Find where the given text appears and provide that cell's center as (x, y) coordinate. 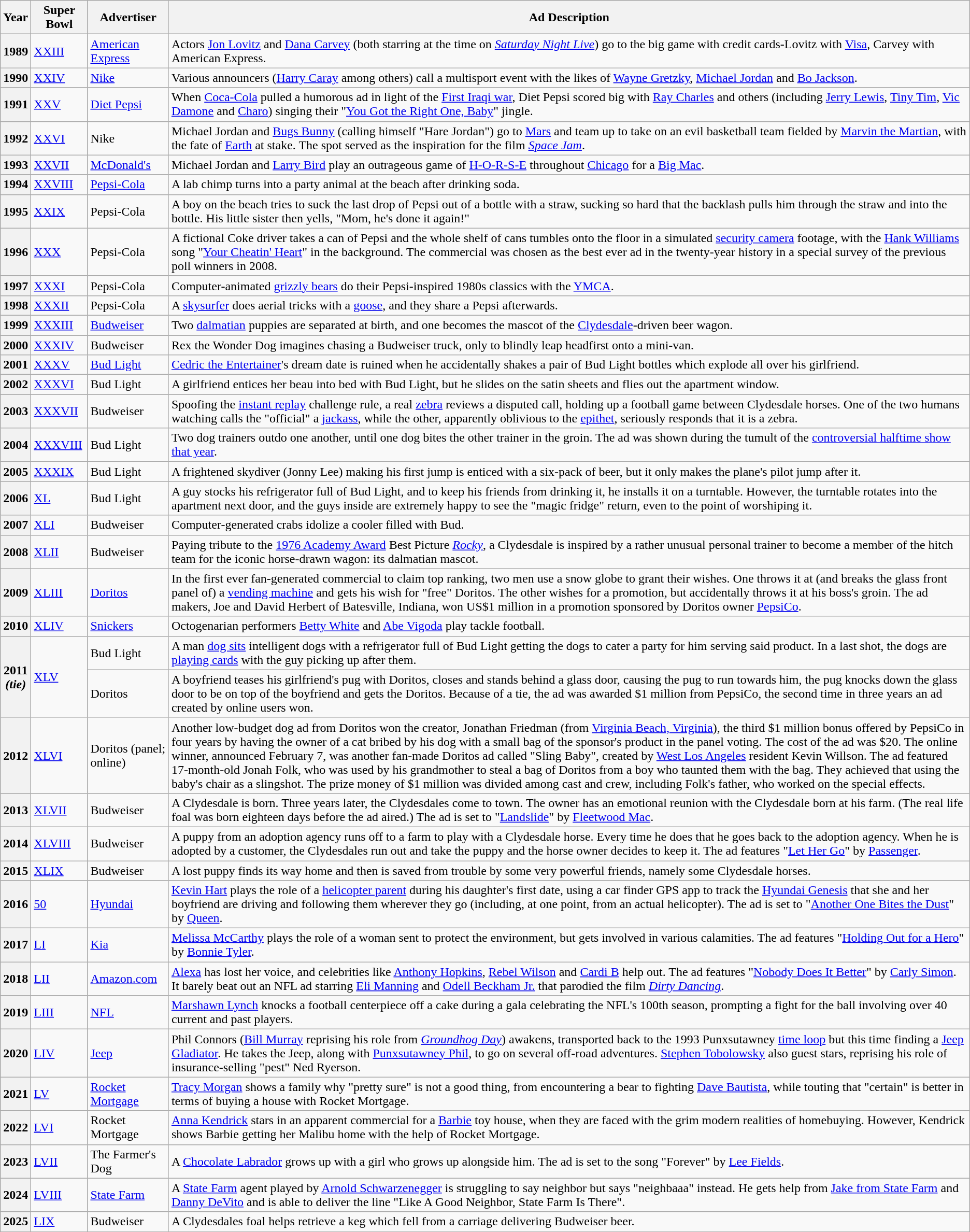
1993 (16, 165)
Doritos (panel; online) (128, 755)
Amazon.com (128, 979)
XXIV (59, 78)
A skysurfer does aerial tricks with a goose, and they share a Pepsi afterwards. (569, 305)
Various announcers (Harry Caray among others) call a multisport event with the likes of Wayne Gretzky, Michael Jordan and Bo Jackson. (569, 78)
2003 (16, 412)
2017 (16, 945)
LIII (59, 1013)
2014 (16, 844)
NFL (128, 1013)
Jeep (128, 1053)
XXXIV (59, 345)
2010 (16, 626)
XXV (59, 105)
Rex the Wonder Dog imagines chasing a Budweiser truck, only to blindly leap headfirst onto a mini-van. (569, 345)
LVII (59, 1161)
Computer-generated crabs idolize a cooler filled with Bud. (569, 525)
50 (59, 904)
1992 (16, 138)
Advertiser (128, 18)
LVI (59, 1128)
XLVI (59, 755)
A frightened skydiver (Jonny Lee) making his first jump is enticed with a six-pack of beer, but it only makes the plane's pilot jump after it. (569, 472)
Snickers (128, 626)
Diet Pepsi (128, 105)
McDonald's (128, 165)
A girlfriend entices her beau into bed with Bud Light, but he slides on the satin sheets and flies out the apartment window. (569, 385)
2020 (16, 1053)
1999 (16, 325)
XL (59, 499)
XLIX (59, 870)
2002 (16, 385)
State Farm (128, 1195)
2012 (16, 755)
A lost puppy finds its way home and then is saved from trouble by some very powerful friends, namely some Clydesdale horses. (569, 870)
American Express (128, 51)
XXXV (59, 365)
2007 (16, 525)
XXXVIII (59, 445)
XLVIII (59, 844)
XLIII (59, 592)
1995 (16, 211)
LIV (59, 1053)
2018 (16, 979)
XLIV (59, 626)
Michael Jordan and Larry Bird play an outrageous game of H-O-R-S-E throughout Chicago for a Big Mac. (569, 165)
XXXII (59, 305)
Ad Description (569, 18)
XXIX (59, 211)
XXXVI (59, 385)
1996 (16, 252)
XXVIII (59, 185)
Year (16, 18)
XXXIII (59, 325)
2019 (16, 1013)
2015 (16, 870)
XXVI (59, 138)
XXXVII (59, 412)
XXX (59, 252)
A lab chimp turns into a party animal at the beach after drinking soda. (569, 185)
1998 (16, 305)
2024 (16, 1195)
XXIII (59, 51)
1997 (16, 286)
2009 (16, 592)
2004 (16, 445)
2023 (16, 1161)
LI (59, 945)
2013 (16, 810)
Octogenarian performers Betty White and Abe Vigoda play tackle football. (569, 626)
Super Bowl (59, 18)
A Chocolate Labrador grows up with a girl who grows up alongside him. The ad is set to the song "Forever" by Lee Fields. (569, 1161)
XLII (59, 551)
Cedric the Entertainer's dream date is ruined when he accidentally shakes a pair of Bud Light bottles which explode all over his girlfriend. (569, 365)
2005 (16, 472)
1991 (16, 105)
2022 (16, 1128)
A Clydesdales foal helps retrieve a keg which fell from a carriage delivering Budweiser beer. (569, 1222)
LVIII (59, 1195)
Two dalmatian puppies are separated at birth, and one becomes the mascot of the Clydesdale-driven beer wagon. (569, 325)
The Farmer's Dog (128, 1161)
1990 (16, 78)
Kia (128, 945)
2016 (16, 904)
LII (59, 979)
XXXI (59, 286)
XLV (59, 677)
2006 (16, 499)
Hyundai (128, 904)
XXXIX (59, 472)
2001 (16, 365)
XLI (59, 525)
LV (59, 1094)
2011(tie) (16, 677)
2021 (16, 1094)
XXVII (59, 165)
LIX (59, 1222)
XLVII (59, 810)
1994 (16, 185)
Computer-animated grizzly bears do their Pepsi-inspired 1980s classics with the YMCA. (569, 286)
2000 (16, 345)
2025 (16, 1222)
2008 (16, 551)
1989 (16, 51)
